Capture the cell that displays the provided text and extract its (X, Y) central coordinate. 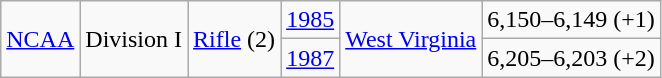
1987 (310, 58)
6,150–6,149 (+1) (572, 20)
NCAA (40, 39)
6,205–6,203 (+2) (572, 58)
Division I (134, 39)
Rifle (2) (234, 39)
1985 (310, 20)
West Virginia (411, 39)
